Search for the cell housing the specified text and yield its (X, Y) center coordinate. 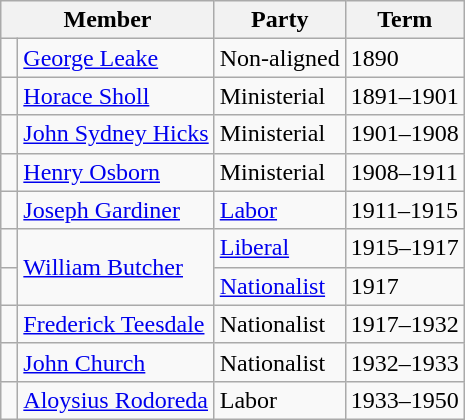
William Butcher (116, 267)
Party (280, 20)
1891–1901 (404, 96)
John Church (116, 362)
Member (108, 20)
Non-aligned (280, 58)
1911–1915 (404, 210)
1933–1950 (404, 400)
Liberal (280, 248)
1915–1917 (404, 248)
Horace Sholl (116, 96)
1890 (404, 58)
1901–1908 (404, 134)
Term (404, 20)
1917 (404, 286)
1917–1932 (404, 324)
1908–1911 (404, 172)
Henry Osborn (116, 172)
Frederick Teesdale (116, 324)
John Sydney Hicks (116, 134)
1932–1933 (404, 362)
Aloysius Rodoreda (116, 400)
Joseph Gardiner (116, 210)
George Leake (116, 58)
